Provide the [x, y] coordinate of the cell's center where the given text is located.  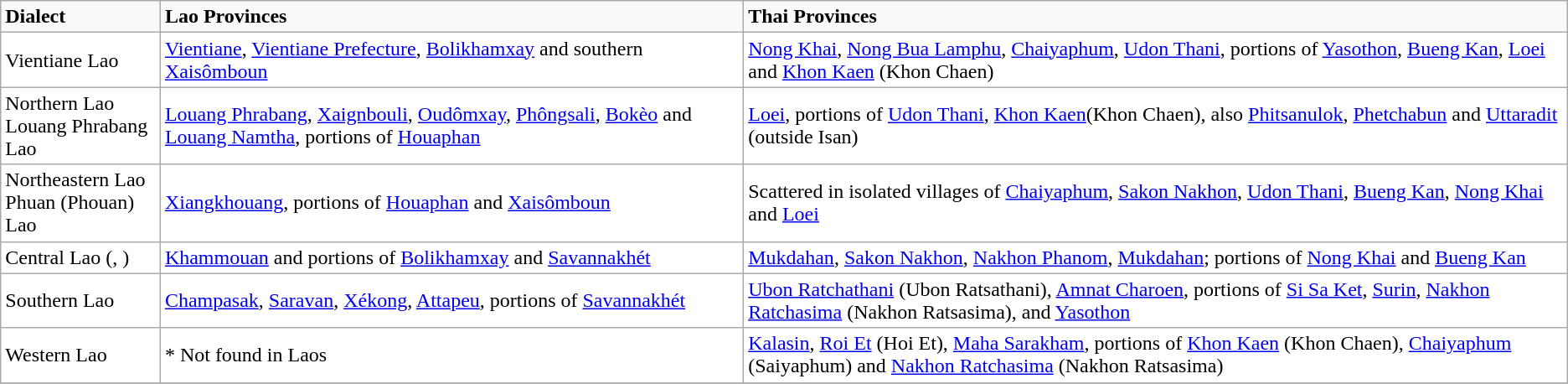
Ubon Ratchathani (Ubon Ratsathani), Amnat Charoen, portions of Si Sa Ket, Surin, Nakhon Ratchasima (Nakhon Ratsasima), and Yasothon [1156, 300]
* Not found in Laos [451, 355]
Central Lao (, ) [80, 257]
Kalasin, Roi Et (Hoi Et), Maha Sarakham, portions of Khon Kaen (Khon Chaen), Chaiyaphum (Saiyaphum) and Nakhon Ratchasima (Nakhon Ratsasima) [1156, 355]
Thai Provinces [1156, 17]
Northeastern LaoPhuan (Phouan) Lao [80, 203]
Mukdahan, Sakon Nakhon, Nakhon Phanom, Mukdahan; portions of Nong Khai and Bueng Kan [1156, 257]
Nong Khai, Nong Bua Lamphu, Chaiyaphum, Udon Thani, portions of Yasothon, Bueng Kan, Loei and Khon Kaen (Khon Chaen) [1156, 60]
Champasak, Saravan, Xékong, Attapeu, portions of Savannakhét [451, 300]
Louang Phrabang, Xaignbouli, Oudômxay, Phôngsali, Bokèo and Louang Namtha, portions of Houaphan [451, 126]
Western Lao [80, 355]
Xiangkhouang, portions of Houaphan and Xaisômboun [451, 203]
Vientiane Lao [80, 60]
Scattered in isolated villages of Chaiyaphum, Sakon Nakhon, Udon Thani, Bueng Kan, Nong Khai and Loei [1156, 203]
Northern LaoLouang Phrabang Lao [80, 126]
Dialect [80, 17]
Loei, portions of Udon Thani, Khon Kaen(Khon Chaen), also Phitsanulok, Phetchabun and Uttaradit (outside Isan) [1156, 126]
Lao Provinces [451, 17]
Vientiane, Vientiane Prefecture, Bolikhamxay and southern Xaisômboun [451, 60]
Khammouan and portions of Bolikhamxay and Savannakhét [451, 257]
Southern Lao [80, 300]
